For the text-containing cell, return its midpoint in [x, y] coordinate format. 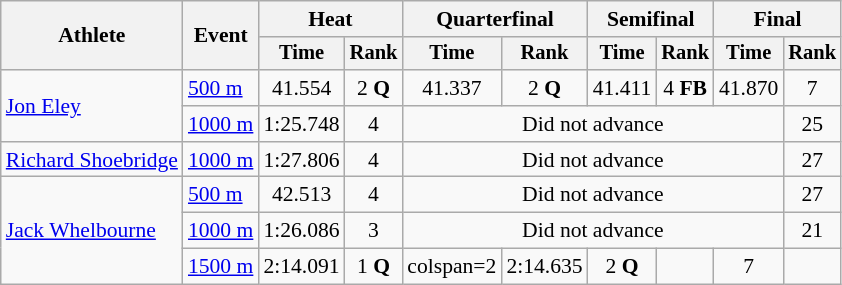
Jack Whelbourne [92, 230]
41.870 [748, 88]
3 [374, 231]
Quarterfinal [494, 19]
Event [220, 36]
1:25.748 [301, 124]
4 FB [685, 88]
25 [812, 124]
Athlete [92, 36]
1 Q [374, 267]
21 [812, 231]
41.554 [301, 88]
Jon Eley [92, 106]
42.513 [301, 195]
41.411 [622, 88]
colspan=2 [452, 267]
1:27.806 [301, 160]
1:26.086 [301, 231]
Semifinal [651, 19]
Richard Shoebridge [92, 160]
2:14.091 [301, 267]
Final [778, 19]
Heat [330, 19]
1500 m [220, 267]
2:14.635 [544, 267]
41.337 [452, 88]
